Capture the cell that displays the provided text and extract its (x, y) central coordinate. 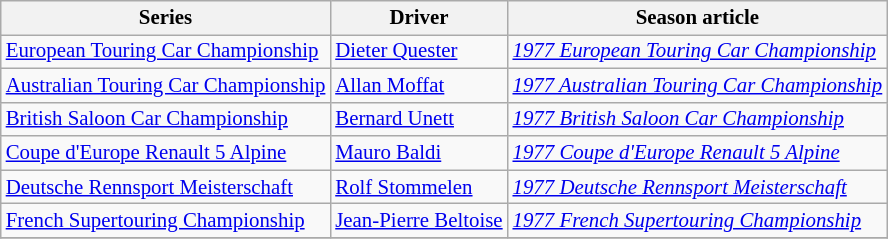
Series (166, 18)
Driver (418, 18)
1977 Deutsche Rennsport Meisterschaft (698, 187)
Jean-Pierre Beltoise (418, 221)
Season article (698, 18)
1977 Australian Touring Car Championship (698, 85)
Bernard Unett (418, 119)
Allan Moffat (418, 85)
Rolf Stommelen (418, 187)
European Touring Car Championship (166, 51)
Australian Touring Car Championship (166, 85)
Dieter Quester (418, 51)
1977 French Supertouring Championship (698, 221)
1977 British Saloon Car Championship (698, 119)
Coupe d'Europe Renault 5 Alpine (166, 153)
Mauro Baldi (418, 153)
1977 Coupe d'Europe Renault 5 Alpine (698, 153)
1977 European Touring Car Championship (698, 51)
Deutsche Rennsport Meisterschaft (166, 187)
British Saloon Car Championship (166, 119)
French Supertouring Championship (166, 221)
